Capture the cell that displays the provided text and extract its [X, Y] central coordinate. 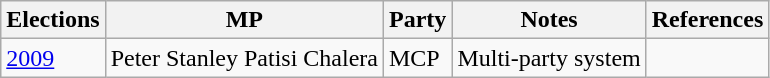
References [708, 20]
MP [244, 20]
Notes [549, 20]
Multi-party system [549, 58]
2009 [53, 58]
Elections [53, 20]
MCP [417, 58]
Peter Stanley Patisi Chalera [244, 58]
Party [417, 20]
